Determine the (x, y) coordinate at the center of the cell enclosing the given text.  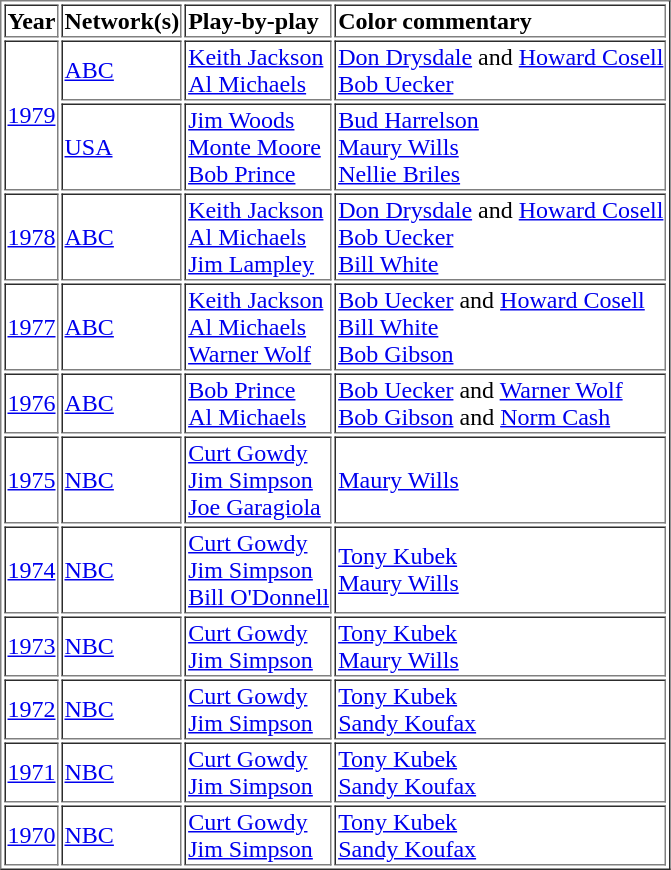
1971 (31, 772)
1975 (31, 480)
Play-by-play (258, 20)
USA (122, 148)
Keith JacksonAl MichaelsJim Lampley (258, 238)
Don Drysdale and Howard CosellBob Uecker (500, 70)
Keith JacksonAl MichaelsWarner Wolf (258, 328)
1979 (31, 115)
Keith JacksonAl Michaels (258, 70)
1978 (31, 238)
Bob Uecker and Warner WolfBob Gibson and Norm Cash (500, 404)
Network(s) (122, 20)
Year (31, 20)
1976 (31, 404)
Maury Wills (500, 480)
Bud HarrelsonMaury WillsNellie Briles (500, 148)
Curt GowdyJim SimpsonBill O'Donnell (258, 570)
1977 (31, 328)
1973 (31, 646)
Color commentary (500, 20)
Curt GowdyJim SimpsonJoe Garagiola (258, 480)
Don Drysdale and Howard CosellBob UeckerBill White (500, 238)
1972 (31, 710)
1974 (31, 570)
Jim WoodsMonte MooreBob Prince (258, 148)
Bob PrinceAl Michaels (258, 404)
1970 (31, 836)
Bob Uecker and Howard CosellBill WhiteBob Gibson (500, 328)
